Identify which cell holds the provided text, then report its [x, y] central coordinate. 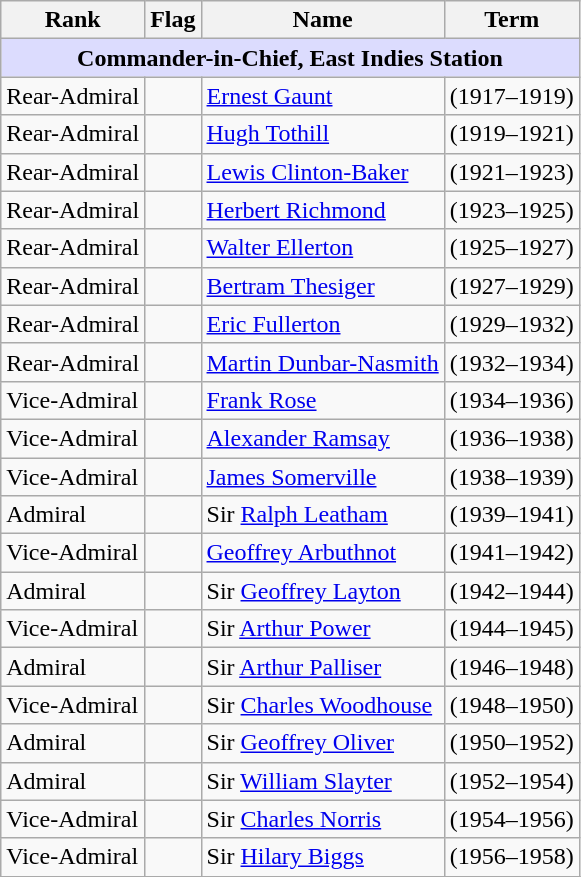
Name [322, 20]
Sir Geoffrey Oliver [322, 743]
Geoffrey Arbuthnot [322, 553]
(1934–1936) [512, 400]
(1948–1950) [512, 705]
(1932–1934) [512, 362]
Sir Arthur Palliser [322, 667]
(1921–1923) [512, 172]
(1939–1941) [512, 515]
Sir Charles Norris [322, 819]
Rank [73, 20]
Frank Rose [322, 400]
Martin Dunbar-Nasmith [322, 362]
(1952–1954) [512, 781]
(1927–1929) [512, 286]
Sir Arthur Power [322, 629]
Lewis Clinton-Baker [322, 172]
(1923–1925) [512, 210]
(1936–1938) [512, 438]
(1925–1927) [512, 248]
Sir Hilary Biggs [322, 857]
Sir Ralph Leatham [322, 515]
Alexander Ramsay [322, 438]
(1944–1945) [512, 629]
Sir William Slayter [322, 781]
(1956–1958) [512, 857]
(1929–1932) [512, 324]
Sir Geoffrey Layton [322, 591]
Hugh Tothill [322, 134]
(1917–1919) [512, 96]
Flag [173, 20]
(1938–1939) [512, 477]
Herbert Richmond [322, 210]
Bertram Thesiger [322, 286]
Sir Charles Woodhouse [322, 705]
Commander-in-Chief, East Indies Station [290, 58]
Ernest Gaunt [322, 96]
(1942–1944) [512, 591]
Walter Ellerton [322, 248]
(1954–1956) [512, 819]
Eric Fullerton [322, 324]
(1946–1948) [512, 667]
James Somerville [322, 477]
(1941–1942) [512, 553]
(1950–1952) [512, 743]
(1919–1921) [512, 134]
Term [512, 20]
